Output the (X, Y) coordinate of the center of the cell containing the given text.  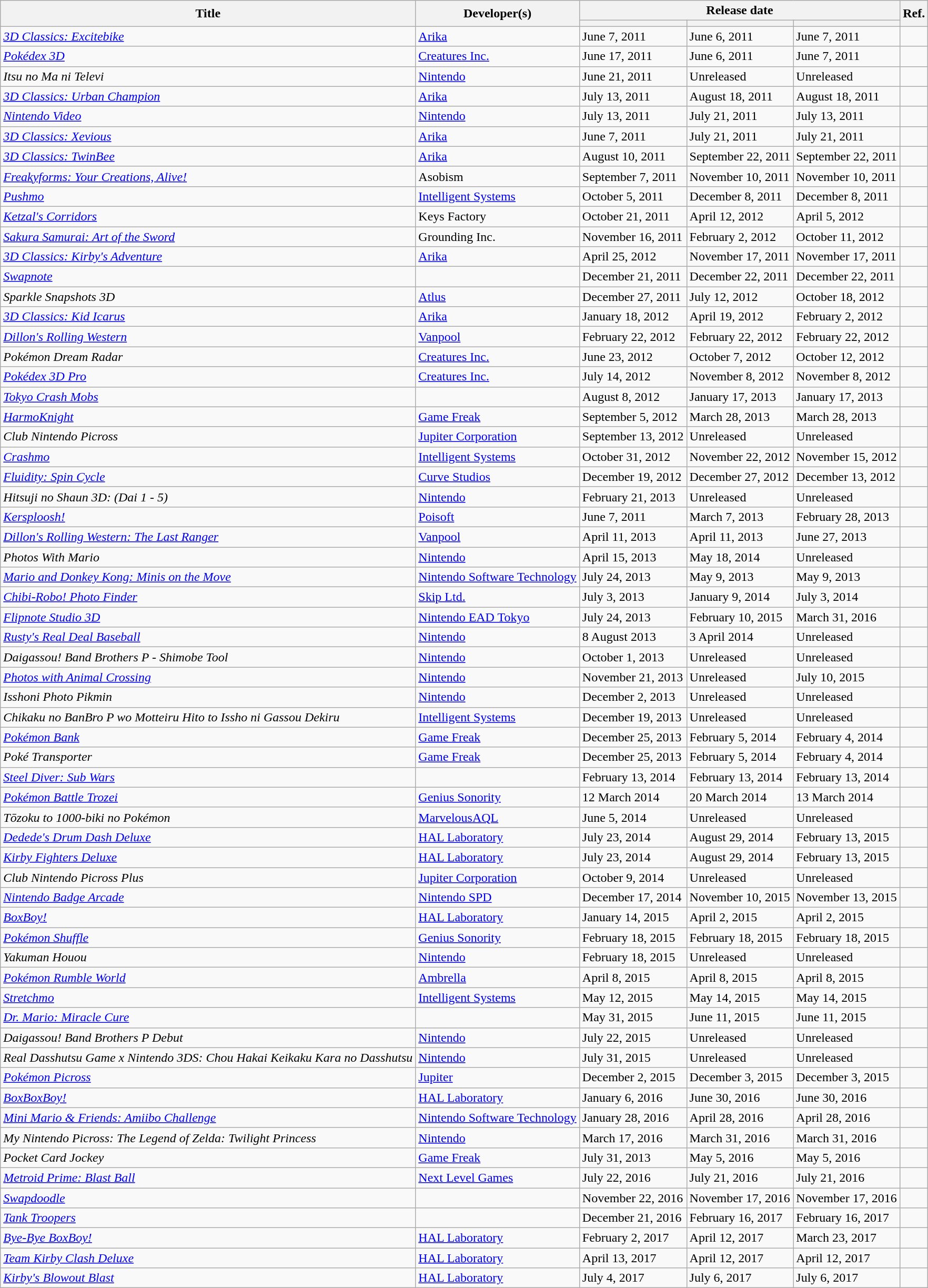
December 21, 2011 (633, 277)
January 28, 2016 (633, 1118)
Club Nintendo Picross Plus (208, 877)
July 22, 2016 (633, 1178)
April 15, 2013 (633, 557)
December 21, 2016 (633, 1218)
November 22, 2016 (633, 1198)
Mario and Donkey Kong: Minis on the Move (208, 577)
Yakuman Houou (208, 958)
October 18, 2012 (847, 297)
July 4, 2017 (633, 1278)
December 13, 2012 (847, 477)
Stretchmo (208, 998)
Pokémon Bank (208, 737)
July 3, 2013 (633, 597)
Nintendo SPD (498, 898)
Curve Studios (498, 477)
Pocket Card Jockey (208, 1158)
Grounding Inc. (498, 236)
Title (208, 14)
October 21, 2011 (633, 216)
Asobism (498, 176)
October 1, 2013 (633, 657)
July 14, 2012 (633, 377)
June 5, 2014 (633, 817)
June 17, 2011 (633, 56)
September 5, 2012 (633, 417)
Nintendo Video (208, 116)
Dillon's Rolling Western: The Last Ranger (208, 537)
Nintendo EAD Tokyo (498, 617)
March 17, 2016 (633, 1138)
Team Kirby Clash Deluxe (208, 1258)
January 9, 2014 (740, 597)
20 March 2014 (740, 797)
MarvelousAQL (498, 817)
Freakyforms: Your Creations, Alive! (208, 176)
Tokyo Crash Mobs (208, 397)
Skip Ltd. (498, 597)
February 2, 2017 (633, 1238)
April 12, 2012 (740, 216)
June 21, 2011 (633, 76)
3D Classics: Urban Champion (208, 96)
December 17, 2014 (633, 898)
BoxBoy! (208, 918)
Mini Mario & Friends: Amiibo Challenge (208, 1118)
July 22, 2015 (633, 1038)
Tank Troopers (208, 1218)
Pokédex 3D (208, 56)
Kirby's Blowout Blast (208, 1278)
April 19, 2012 (740, 317)
December 27, 2011 (633, 297)
November 16, 2011 (633, 236)
July 3, 2014 (847, 597)
June 23, 2012 (633, 357)
8 August 2013 (633, 637)
Swapnote (208, 277)
May 12, 2015 (633, 998)
Itsu no Ma ni Televi (208, 76)
April 5, 2012 (847, 216)
Fluidity: Spin Cycle (208, 477)
November 22, 2012 (740, 457)
Real Dasshutsu Game x Nintendo 3DS: Chou Hakai Keikaku Kara no Dasshutsu (208, 1058)
Tōzoku to 1000-biki no Pokémon (208, 817)
Pokédex 3D Pro (208, 377)
May 31, 2015 (633, 1018)
July 31, 2013 (633, 1158)
Keys Factory (498, 216)
Pokémon Picross (208, 1078)
Swapdoodle (208, 1198)
February 21, 2013 (633, 497)
3D Classics: Xevious (208, 136)
3D Classics: TwinBee (208, 156)
October 9, 2014 (633, 877)
Daigassou! Band Brothers P Debut (208, 1038)
July 31, 2015 (633, 1058)
Ref. (914, 14)
January 14, 2015 (633, 918)
February 28, 2013 (847, 517)
December 2, 2015 (633, 1078)
Kersploosh! (208, 517)
3D Classics: Excitebike (208, 36)
Nintendo Badge Arcade (208, 898)
Pokémon Battle Trozei (208, 797)
November 15, 2012 (847, 457)
Metroid Prime: Blast Ball (208, 1178)
April 25, 2012 (633, 257)
Club Nintendo Picross (208, 437)
Kirby Fighters Deluxe (208, 857)
April 13, 2017 (633, 1258)
Dr. Mario: Miracle Cure (208, 1018)
13 March 2014 (847, 797)
December 19, 2013 (633, 717)
October 31, 2012 (633, 457)
October 5, 2011 (633, 196)
Jupiter (498, 1078)
Ambrella (498, 978)
Release date (740, 11)
Atlus (498, 297)
March 7, 2013 (740, 517)
June 27, 2013 (847, 537)
Next Level Games (498, 1178)
November 13, 2015 (847, 898)
October 7, 2012 (740, 357)
12 March 2014 (633, 797)
Pushmo (208, 196)
August 10, 2011 (633, 156)
Daigassou! Band Brothers P - Shimobe Tool (208, 657)
September 7, 2011 (633, 176)
May 18, 2014 (740, 557)
Rusty's Real Deal Baseball (208, 637)
December 27, 2012 (740, 477)
March 23, 2017 (847, 1238)
Sparkle Snapshots 3D (208, 297)
Pokémon Rumble World (208, 978)
Photos With Mario (208, 557)
Dedede's Drum Dash Deluxe (208, 837)
Chibi-Robo! Photo Finder (208, 597)
December 19, 2012 (633, 477)
Photos with Animal Crossing (208, 677)
September 13, 2012 (633, 437)
August 8, 2012 (633, 397)
July 10, 2015 (847, 677)
Poké Transporter (208, 757)
November 10, 2015 (740, 898)
Steel Diver: Sub Wars (208, 777)
Hitsuji no Shaun 3D: (Dai 1 - 5) (208, 497)
My Nintendo Picross: The Legend of Zelda: Twilight Princess (208, 1138)
Ketzal's Corridors (208, 216)
January 18, 2012 (633, 317)
July 12, 2012 (740, 297)
Dillon's Rolling Western (208, 337)
BoxBoxBoy! (208, 1098)
Sakura Samurai: Art of the Sword (208, 236)
Flipnote Studio 3D (208, 617)
Chikaku no BanBro P wo Motteiru Hito to Issho ni Gassou Dekiru (208, 717)
January 6, 2016 (633, 1098)
October 11, 2012 (847, 236)
November 21, 2013 (633, 677)
Crashmo (208, 457)
February 10, 2015 (740, 617)
Bye-Bye BoxBoy! (208, 1238)
3D Classics: Kid Icarus (208, 317)
3 April 2014 (740, 637)
Pokémon Dream Radar (208, 357)
Developer(s) (498, 14)
October 12, 2012 (847, 357)
Poisoft (498, 517)
Isshoni Photo Pikmin (208, 697)
Pokémon Shuffle (208, 938)
December 2, 2013 (633, 697)
HarmoKnight (208, 417)
3D Classics: Kirby's Adventure (208, 257)
